Search for the cell housing the specified text and yield its [X, Y] center coordinate. 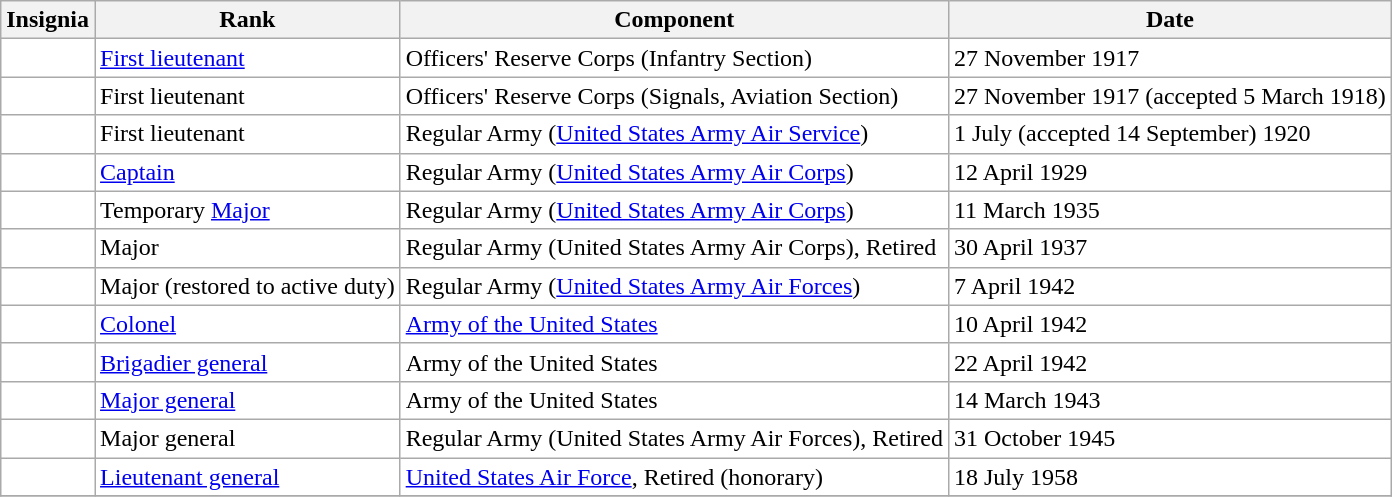
Regular Army (United States Army Air Forces) [674, 286]
31 October 1945 [1170, 438]
1 July (accepted 14 September) 1920 [1170, 134]
27 November 1917 [1170, 58]
Regular Army (United States Army Air Forces), Retired [674, 438]
27 November 1917 (accepted 5 March 1918) [1170, 96]
14 March 1943 [1170, 400]
7 April 1942 [1170, 286]
18 July 1958 [1170, 477]
Regular Army (United States Army Air Service) [674, 134]
United States Air Force, Retired (honorary) [674, 477]
Lieutenant general [248, 477]
Date [1170, 20]
Captain [248, 172]
Insignia [48, 20]
Major [248, 248]
10 April 1942 [1170, 324]
Brigadier general [248, 362]
Regular Army (United States Army Air Corps), Retired [674, 248]
11 March 1935 [1170, 210]
22 April 1942 [1170, 362]
Officers' Reserve Corps (Signals, Aviation Section) [674, 96]
12 April 1929 [1170, 172]
30 April 1937 [1170, 248]
Major (restored to active duty) [248, 286]
Colonel [248, 324]
Component [674, 20]
Officers' Reserve Corps (Infantry Section) [674, 58]
Temporary Major [248, 210]
Rank [248, 20]
